Output the [X, Y] coordinate of the center of the cell containing the given text.  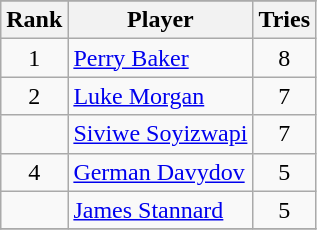
Perry Baker [160, 58]
Tries [284, 20]
Rank [34, 20]
James Stannard [160, 210]
2 [34, 96]
1 [34, 58]
Luke Morgan [160, 96]
Siviwe Soyizwapi [160, 134]
4 [34, 172]
8 [284, 58]
Player [160, 20]
German Davydov [160, 172]
